Pinpoint the cell where the given text exists, returning its [X, Y] midpoint coordinate. 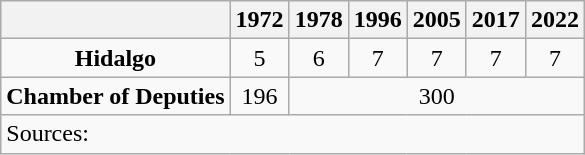
2017 [496, 20]
1972 [260, 20]
196 [260, 96]
6 [318, 58]
1978 [318, 20]
2005 [436, 20]
300 [436, 96]
Chamber of Deputies [116, 96]
Hidalgo [116, 58]
2022 [554, 20]
Sources: [293, 134]
1996 [378, 20]
5 [260, 58]
